Pinpoint the cell where the given text exists, returning its (X, Y) midpoint coordinate. 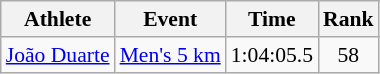
1:04:05.5 (272, 55)
Men's 5 km (170, 55)
Time (272, 19)
58 (348, 55)
Athlete (58, 19)
Event (170, 19)
Rank (348, 19)
João Duarte (58, 55)
